Scan for the cell matching the given text and deliver its (X, Y) coordinate at center. 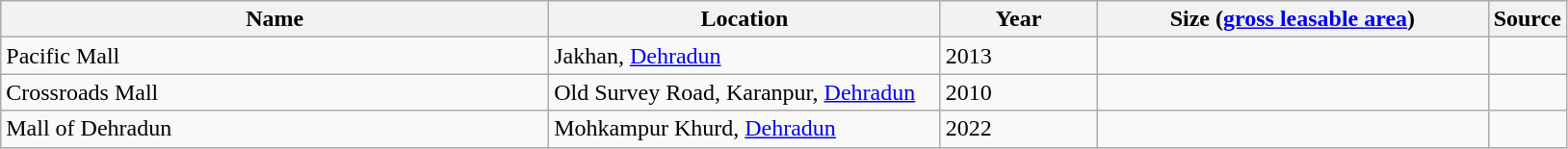
2013 (1019, 56)
Mall of Dehradun (275, 129)
Name (275, 19)
2022 (1019, 129)
Year (1019, 19)
Crossroads Mall (275, 92)
Source (1528, 19)
Old Survey Road, Karanpur, Dehradun (745, 92)
Size (gross leasable area) (1293, 19)
Location (745, 19)
Jakhan, Dehradun (745, 56)
Pacific Mall (275, 56)
Mohkampur Khurd, Dehradun (745, 129)
2010 (1019, 92)
